For the text-containing cell, return its midpoint in [x, y] coordinate format. 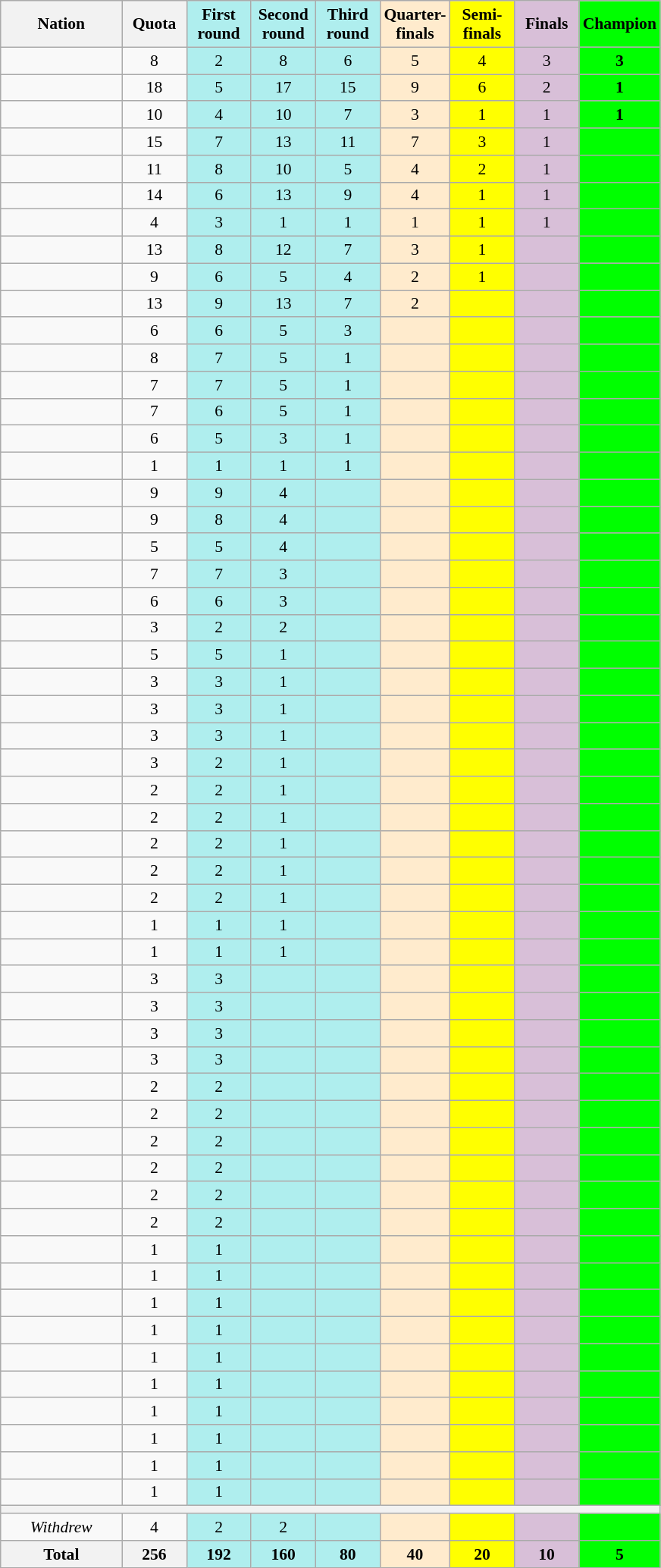
Quota [155, 24]
Nation [61, 24]
Total [61, 1554]
80 [347, 1554]
Thirdround [347, 24]
18 [155, 88]
256 [155, 1554]
12 [284, 250]
Firstround [218, 24]
20 [482, 1554]
40 [415, 1554]
Secondround [284, 24]
160 [284, 1554]
192 [218, 1554]
Champion [620, 24]
14 [155, 196]
Finals [547, 24]
Quarter-finals [415, 24]
17 [284, 88]
Semi-finals [482, 24]
Withdrew [61, 1527]
